Locate the cell with the specified text and output its (x, y) center coordinate. 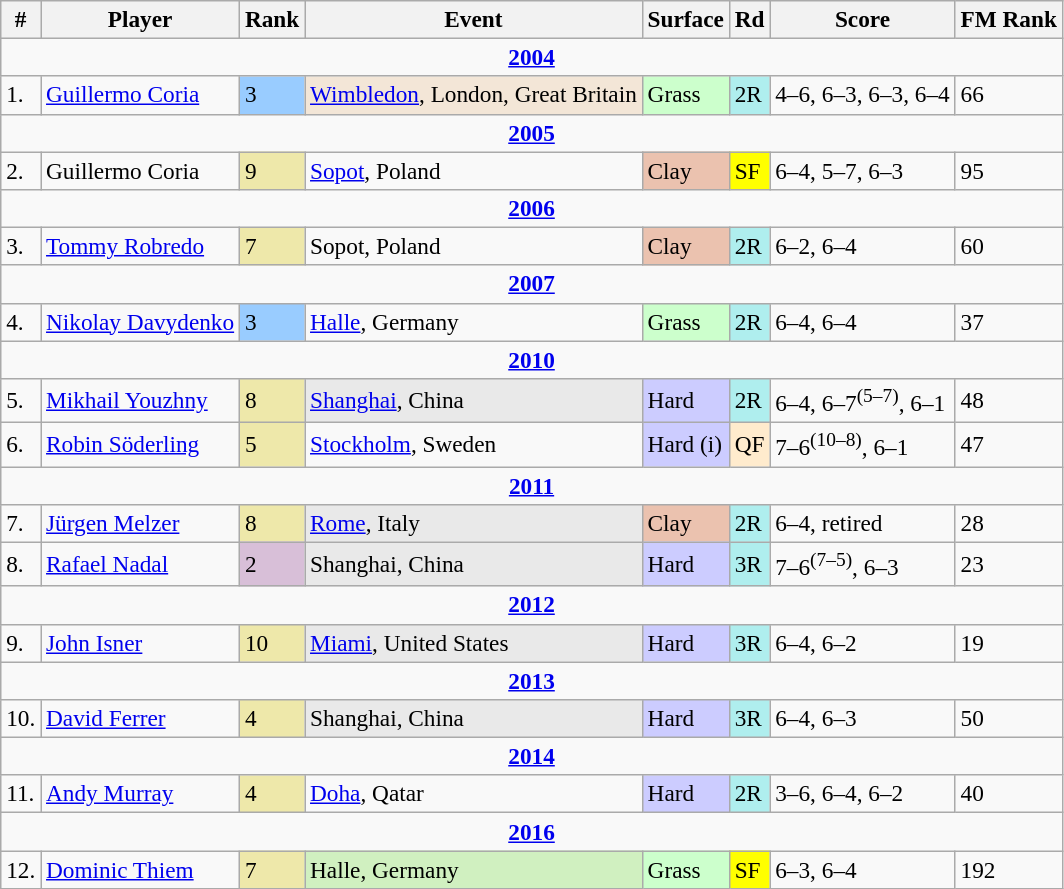
12. (21, 869)
2007 (532, 284)
2006 (532, 208)
2011 (532, 485)
2014 (532, 756)
2005 (532, 133)
4. (21, 322)
1. (21, 95)
8. (21, 564)
Robin Söderling (140, 444)
4–6, 6–3, 6–3, 6–4 (862, 95)
9. (21, 643)
9 (272, 170)
Doha, Qatar (474, 794)
2013 (532, 680)
6–2, 6–4 (862, 246)
10. (21, 718)
2010 (532, 359)
Nikolay Davydenko (140, 322)
2. (21, 170)
Stockholm, Sweden (474, 444)
19 (1008, 643)
7–6(7–5), 6–3 (862, 564)
Dominic Thiem (140, 869)
11. (21, 794)
40 (1008, 794)
Score (862, 19)
2016 (532, 831)
Rome, Italy (474, 523)
2004 (532, 57)
6–4, 5–7, 6–3 (862, 170)
3–6, 6–4, 6–2 (862, 794)
3. (21, 246)
# (21, 19)
6–3, 6–4 (862, 869)
95 (1008, 170)
66 (1008, 95)
2 (272, 564)
FM Rank (1008, 19)
192 (1008, 869)
47 (1008, 444)
48 (1008, 400)
Wimbledon, London, Great Britain (474, 95)
Miami, United States (474, 643)
David Ferrer (140, 718)
Surface (686, 19)
2012 (532, 605)
10 (272, 643)
5. (21, 400)
6–4, retired (862, 523)
60 (1008, 246)
6. (21, 444)
Player (140, 19)
Rd (750, 19)
6–4, 6–2 (862, 643)
Jürgen Melzer (140, 523)
Tommy Robredo (140, 246)
Mikhail Youzhny (140, 400)
Hard (i) (686, 444)
6–4, 6–4 (862, 322)
6–4, 6–3 (862, 718)
Rafael Nadal (140, 564)
7–6(10–8), 6–1 (862, 444)
6–4, 6–7(5–7), 6–1 (862, 400)
John Isner (140, 643)
QF (750, 444)
Rank (272, 19)
7. (21, 523)
50 (1008, 718)
5 (272, 444)
23 (1008, 564)
37 (1008, 322)
Event (474, 19)
Andy Murray (140, 794)
28 (1008, 523)
